Provide the [X, Y] coordinate of the cell's center where the given text is located.  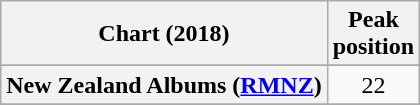
Peakposition [373, 34]
22 [373, 85]
New Zealand Albums (RMNZ) [164, 85]
Chart (2018) [164, 34]
